Return the (x, y) coordinate for the center point of the cell that contains the specified text.  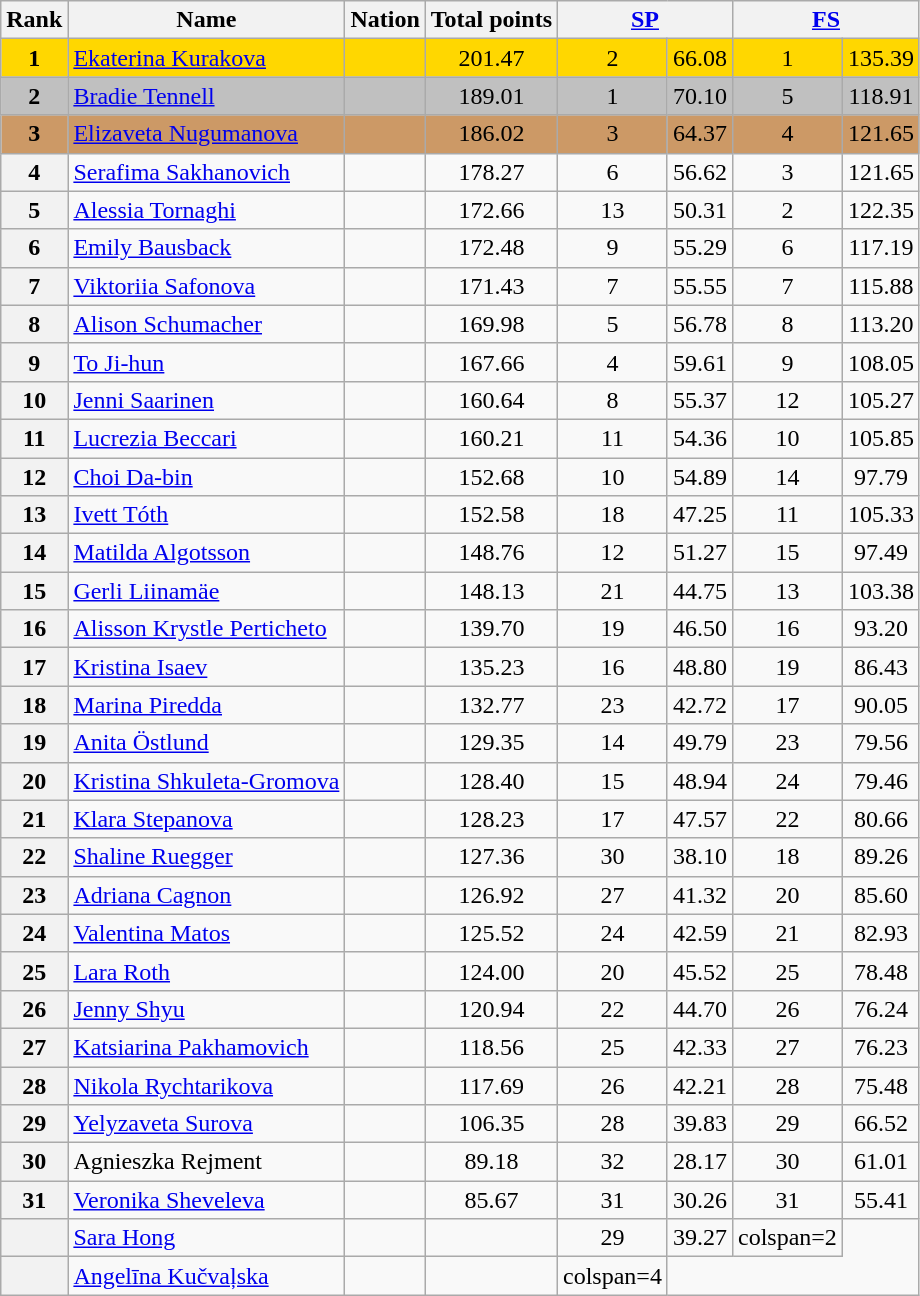
201.47 (491, 58)
171.43 (491, 286)
105.27 (880, 400)
Katsiarina Pakhamovich (206, 1047)
127.36 (491, 857)
45.52 (700, 971)
152.58 (491, 515)
44.75 (700, 591)
89.26 (880, 857)
152.68 (491, 477)
Angelīna Kučvaļska (206, 1276)
113.20 (880, 324)
51.27 (700, 553)
85.67 (491, 1200)
Nikola Rychtarikova (206, 1085)
46.50 (700, 629)
105.85 (880, 438)
Elizaveta Nugumanova (206, 134)
120.94 (491, 1009)
172.48 (491, 248)
55.41 (880, 1200)
118.91 (880, 96)
42.21 (700, 1085)
30.26 (700, 1200)
117.69 (491, 1085)
128.40 (491, 781)
148.76 (491, 553)
97.79 (880, 477)
80.66 (880, 819)
64.37 (700, 134)
55.55 (700, 286)
42.59 (700, 933)
Adriana Cagnon (206, 895)
129.35 (491, 743)
38.10 (700, 857)
Alisson Krystle Perticheto (206, 629)
44.70 (700, 1009)
49.79 (700, 743)
Lucrezia Beccari (206, 438)
54.36 (700, 438)
Name (206, 20)
160.64 (491, 400)
132.77 (491, 705)
SP (646, 20)
Veronika Sheveleva (206, 1200)
Lara Roth (206, 971)
169.98 (491, 324)
42.72 (700, 705)
70.10 (700, 96)
128.23 (491, 819)
Emily Bausback (206, 248)
172.66 (491, 210)
106.35 (491, 1124)
78.48 (880, 971)
To Ji-hun (206, 362)
Viktoriia Safonova (206, 286)
61.01 (880, 1162)
Shaline Ruegger (206, 857)
56.62 (700, 172)
39.27 (700, 1238)
135.23 (491, 667)
160.21 (491, 438)
122.35 (880, 210)
Valentina Matos (206, 933)
colspan=2 (787, 1238)
41.32 (700, 895)
75.48 (880, 1085)
Alison Schumacher (206, 324)
Ekaterina Kurakova (206, 58)
47.57 (700, 819)
Choi Da-bin (206, 477)
Total points (491, 20)
39.83 (700, 1124)
93.20 (880, 629)
148.13 (491, 591)
48.94 (700, 781)
28.17 (700, 1162)
139.70 (491, 629)
Jenni Saarinen (206, 400)
85.60 (880, 895)
118.56 (491, 1047)
178.27 (491, 172)
90.05 (880, 705)
125.52 (491, 933)
Bradie Tennell (206, 96)
Agnieszka Rejment (206, 1162)
115.88 (880, 286)
135.39 (880, 58)
Gerli Liinamäe (206, 591)
55.37 (700, 400)
66.08 (700, 58)
105.33 (880, 515)
48.80 (700, 667)
126.92 (491, 895)
76.24 (880, 1009)
189.01 (491, 96)
FS (826, 20)
50.31 (700, 210)
Kristina Shkuleta-Gromova (206, 781)
97.49 (880, 553)
108.05 (880, 362)
54.89 (700, 477)
Serafima Sakhanovich (206, 172)
86.43 (880, 667)
Kristina Isaev (206, 667)
79.46 (880, 781)
Rank (34, 20)
Anita Östlund (206, 743)
56.78 (700, 324)
59.61 (700, 362)
Alessia Tornaghi (206, 210)
colspan=4 (613, 1276)
Jenny Shyu (206, 1009)
Marina Piredda (206, 705)
167.66 (491, 362)
47.25 (700, 515)
124.00 (491, 971)
Ivett Tóth (206, 515)
186.02 (491, 134)
Matilda Algotsson (206, 553)
Sara Hong (206, 1238)
89.18 (491, 1162)
Yelyzaveta Surova (206, 1124)
32 (613, 1162)
42.33 (700, 1047)
103.38 (880, 591)
76.23 (880, 1047)
55.29 (700, 248)
82.93 (880, 933)
Nation (385, 20)
117.19 (880, 248)
66.52 (880, 1124)
79.56 (880, 743)
Klara Stepanova (206, 819)
